Return the [x, y] coordinate for the center point of the cell that contains the specified text.  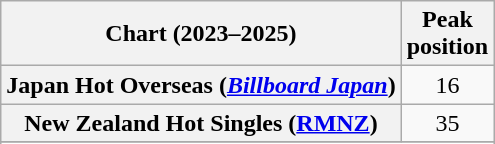
35 [447, 123]
Japan Hot Overseas (Billboard Japan) [201, 85]
New Zealand Hot Singles (RMNZ) [201, 123]
Chart (2023–2025) [201, 34]
Peakposition [447, 34]
16 [447, 85]
